Return (x, y) of the center of cell containing provided text 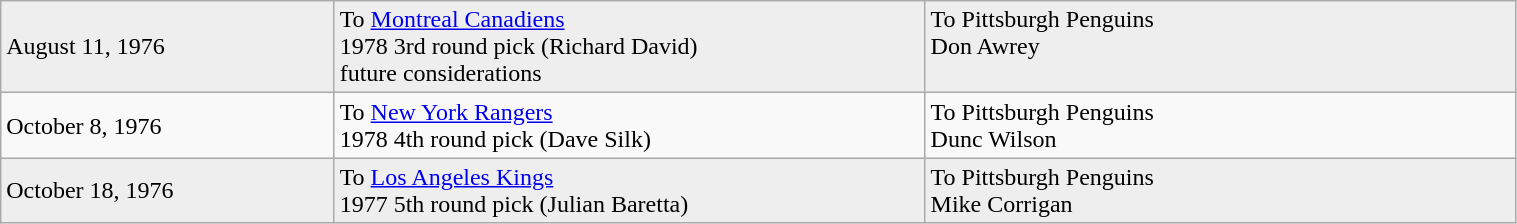
To Pittsburgh PenguinsMike Corrigan (1220, 190)
October 18, 1976 (168, 190)
To New York Rangers1978 4th round pick (Dave Silk) (630, 126)
October 8, 1976 (168, 126)
To Pittsburgh PenguinsDunc Wilson (1220, 126)
To Pittsburgh PenguinsDon Awrey (1220, 47)
To Montreal Canadiens1978 3rd round pick (Richard David) future considerations (630, 47)
August 11, 1976 (168, 47)
To Los Angeles Kings1977 5th round pick (Julian Baretta) (630, 190)
